Capture the cell that displays the provided text and extract its (X, Y) central coordinate. 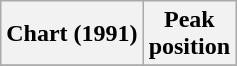
Peakposition (189, 34)
Chart (1991) (72, 34)
